Determine the [x, y] coordinate at the center of the cell enclosing the given text.  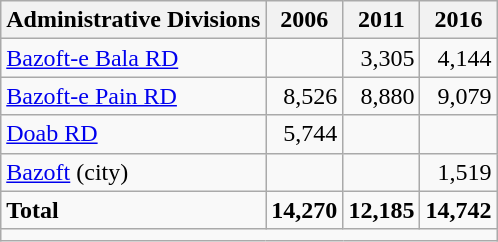
Total [134, 210]
12,185 [382, 210]
5,744 [304, 134]
Bazoft-e Pain RD [134, 96]
14,270 [304, 210]
Administrative Divisions [134, 20]
2011 [382, 20]
8,880 [382, 96]
8,526 [304, 96]
2016 [458, 20]
14,742 [458, 210]
3,305 [382, 58]
9,079 [458, 96]
Bazoft (city) [134, 172]
Doab RD [134, 134]
Bazoft-e Bala RD [134, 58]
4,144 [458, 58]
2006 [304, 20]
1,519 [458, 172]
